Output the [X, Y] coordinate of the center of the cell containing the given text.  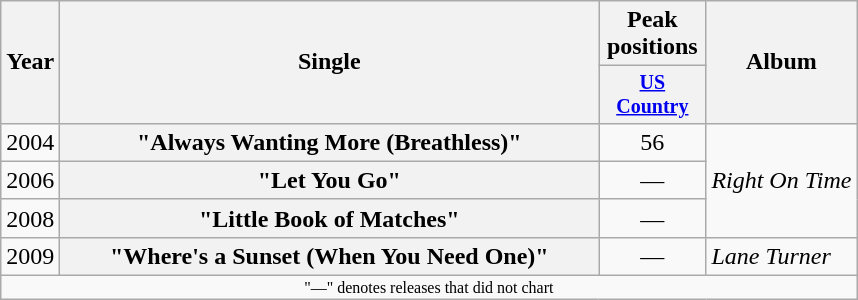
Year [30, 62]
"Let You Go" [330, 180]
2009 [30, 256]
Single [330, 62]
2004 [30, 142]
Right On Time [782, 180]
2006 [30, 180]
US Country [652, 94]
56 [652, 142]
Peak positions [652, 34]
"Little Book of Matches" [330, 218]
"Always Wanting More (Breathless)" [330, 142]
2008 [30, 218]
"—" denotes releases that did not chart [429, 288]
Album [782, 62]
"Where's a Sunset (When You Need One)" [330, 256]
Lane Turner [782, 256]
